Determine the [x, y] coordinate at the center of the cell enclosing the given text.  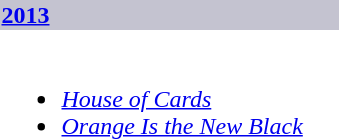
2013 [170, 15]
